From the cell containing the given text, extract its center point as [x, y] coordinate. 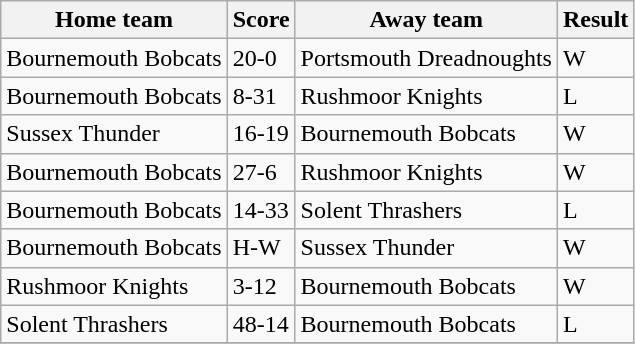
3-12 [261, 286]
Away team [426, 20]
H-W [261, 248]
Score [261, 20]
27-6 [261, 172]
Result [595, 20]
48-14 [261, 324]
20-0 [261, 58]
Portsmouth Dreadnoughts [426, 58]
14-33 [261, 210]
8-31 [261, 96]
Home team [114, 20]
16-19 [261, 134]
